Locate the cell with the specified text and output its [x, y] center coordinate. 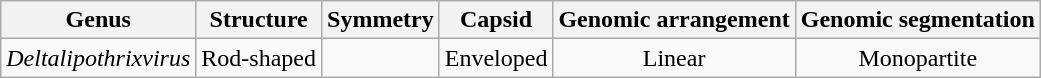
Genus [98, 20]
Symmetry [381, 20]
Linear [674, 58]
Genomic arrangement [674, 20]
Deltalipothrixvirus [98, 58]
Monopartite [918, 58]
Capsid [496, 20]
Genomic segmentation [918, 20]
Structure [259, 20]
Rod-shaped [259, 58]
Enveloped [496, 58]
